Return the (X, Y) coordinate for the center point of the cell that contains the specified text.  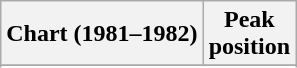
Chart (1981–1982) (102, 34)
Peakposition (249, 34)
